Find where the given text appears and provide that cell's center as [X, Y] coordinate. 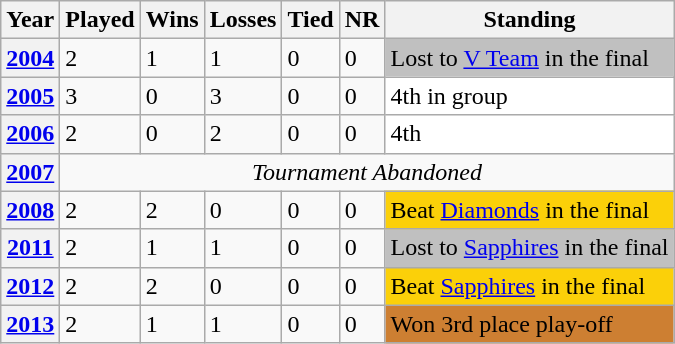
Tied [310, 20]
4th [530, 134]
2005 [30, 96]
2007 [30, 172]
Wins [172, 20]
2013 [30, 324]
NR [362, 20]
2004 [30, 58]
Beat Sapphires in the final [530, 286]
Standing [530, 20]
Lost to V Team in the final [530, 58]
Tournament Abandoned [367, 172]
4th in group [530, 96]
Lost to Sapphires in the final [530, 248]
Won 3rd place play-off [530, 324]
2012 [30, 286]
Losses [243, 20]
Year [30, 20]
Beat Diamonds in the final [530, 210]
2006 [30, 134]
Played [100, 20]
2008 [30, 210]
2011 [30, 248]
